Return the [X, Y] coordinate for the center point of the cell that contains the specified text.  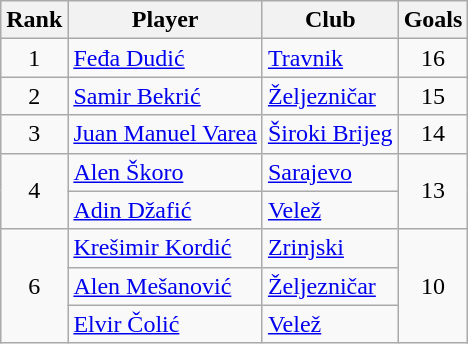
2 [34, 96]
14 [433, 134]
Player [166, 20]
Elvir Čolić [166, 324]
Alen Škoro [166, 172]
1 [34, 58]
Zrinjski [330, 248]
Samir Bekrić [166, 96]
Krešimir Kordić [166, 248]
Feđa Dudić [166, 58]
6 [34, 286]
Goals [433, 20]
4 [34, 191]
3 [34, 134]
16 [433, 58]
Adin Džafić [166, 210]
Juan Manuel Varea [166, 134]
13 [433, 191]
Rank [34, 20]
Club [330, 20]
Alen Mešanović [166, 286]
10 [433, 286]
Travnik [330, 58]
Široki Brijeg [330, 134]
Sarajevo [330, 172]
15 [433, 96]
